Determine the (X, Y) coordinate at the center of the cell enclosing the given text.  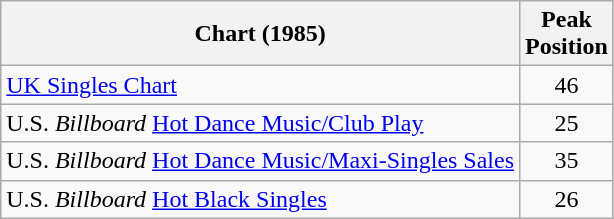
26 (567, 199)
UK Singles Chart (260, 85)
PeakPosition (567, 34)
U.S. Billboard Hot Dance Music/Club Play (260, 123)
46 (567, 85)
25 (567, 123)
U.S. Billboard Hot Dance Music/Maxi-Singles Sales (260, 161)
35 (567, 161)
Chart (1985) (260, 34)
U.S. Billboard Hot Black Singles (260, 199)
